Scan for the cell matching the given text and deliver its (X, Y) coordinate at center. 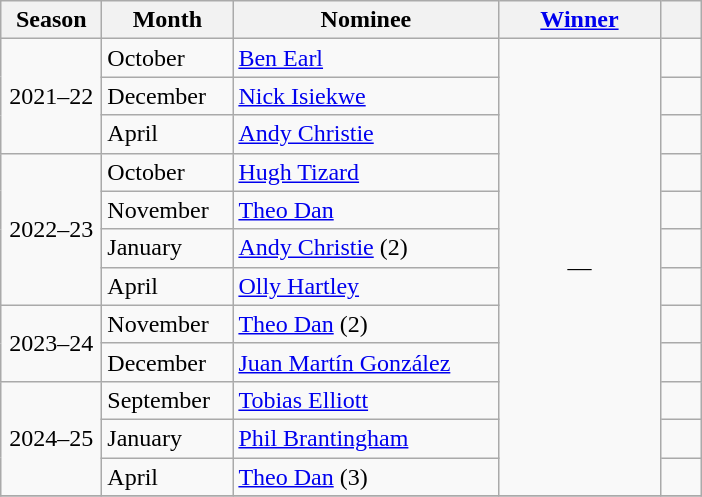
Andy Christie (366, 134)
Winner (580, 20)
Olly Hartley (366, 286)
Month (168, 20)
Theo Dan (3) (366, 477)
2021–22 (52, 96)
2024–25 (52, 438)
September (168, 400)
Tobias Elliott (366, 400)
Andy Christie (2) (366, 248)
Phil Brantingham (366, 438)
Nick Isiekwe (366, 96)
Hugh Tizard (366, 172)
Juan Martín González (366, 362)
2022–23 (52, 229)
Ben Earl (366, 58)
Theo Dan (2) (366, 324)
Season (52, 20)
— (580, 268)
Theo Dan (366, 210)
Nominee (366, 20)
2023–24 (52, 343)
